Search for the cell housing the specified text and yield its [X, Y] center coordinate. 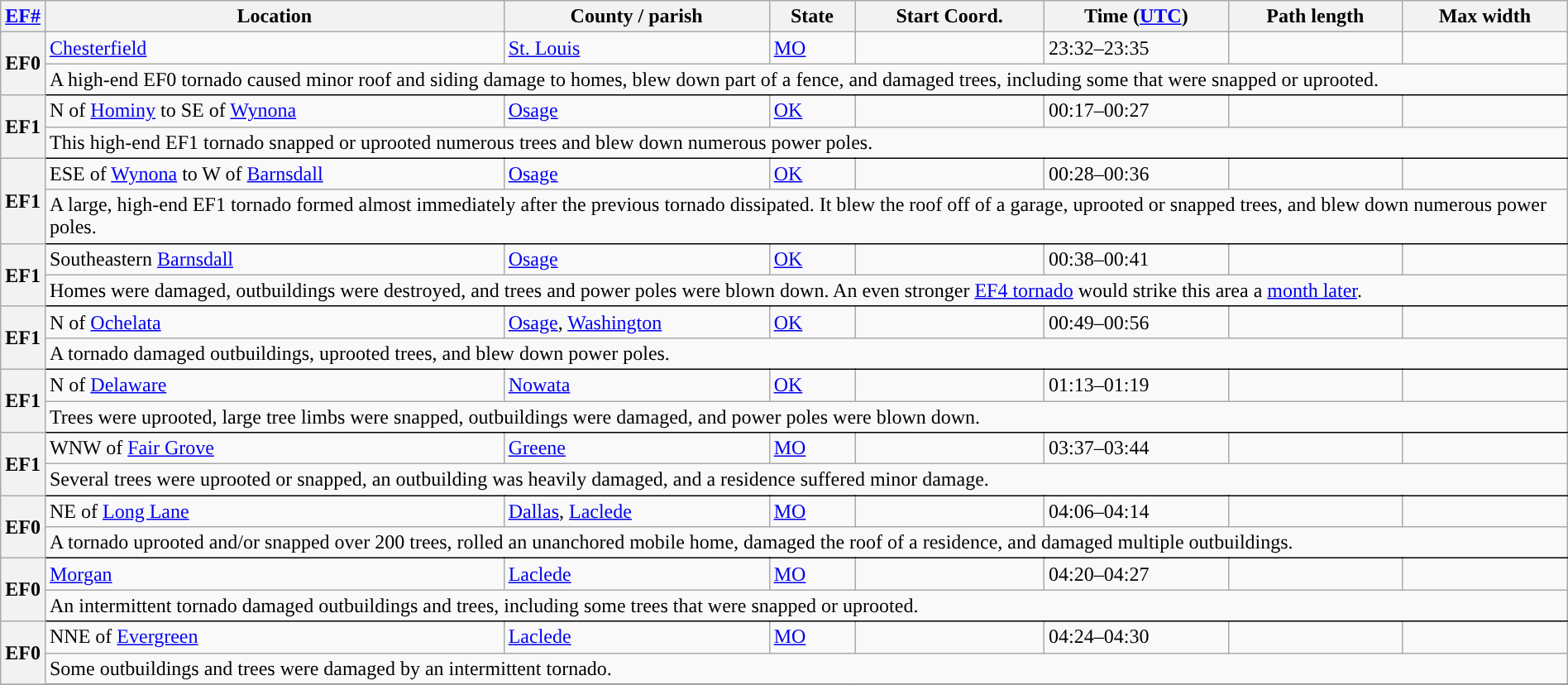
Max width [1485, 17]
WNW of Fair Grove [275, 448]
04:06–04:14 [1136, 511]
County / parish [637, 17]
04:20–04:27 [1136, 574]
03:37–03:44 [1136, 448]
A tornado damaged outbuildings, uprooted trees, and blew down power poles. [806, 353]
00:28–00:36 [1136, 174]
NNE of Evergreen [275, 637]
N of Delaware [275, 385]
EF# [23, 17]
Greene [637, 448]
00:17–00:27 [1136, 111]
Dallas, Laclede [637, 511]
An intermittent tornado damaged outbuildings and trees, including some trees that were snapped or uprooted. [806, 606]
Trees were uprooted, large tree limbs were snapped, outbuildings were damaged, and power poles were blown down. [806, 416]
04:24–04:30 [1136, 637]
Time (UTC) [1136, 17]
Location [275, 17]
St. Louis [637, 48]
Chesterfield [275, 48]
Some outbuildings and trees were damaged by an intermittent tornado. [806, 668]
N of Ochelata [275, 322]
ESE of Wynona to W of Barnsdall [275, 174]
Morgan [275, 574]
Osage, Washington [637, 322]
This high-end EF1 tornado snapped or uprooted numerous trees and blew down numerous power poles. [806, 142]
Southeastern Barnsdall [275, 259]
00:38–00:41 [1136, 259]
N of Hominy to SE of Wynona [275, 111]
00:49–00:56 [1136, 322]
State [812, 17]
Path length [1315, 17]
Start Coord. [949, 17]
23:32–23:35 [1136, 48]
NE of Long Lane [275, 511]
Nowata [637, 385]
Several trees were uprooted or snapped, an outbuilding was heavily damaged, and a residence suffered minor damage. [806, 480]
01:13–01:19 [1136, 385]
